Find where the given text appears and provide that cell's center as (x, y) coordinate. 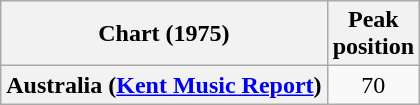
70 (373, 85)
Australia (Kent Music Report) (164, 85)
Chart (1975) (164, 34)
Peakposition (373, 34)
